Pinpoint the cell where the given text exists, returning its [x, y] midpoint coordinate. 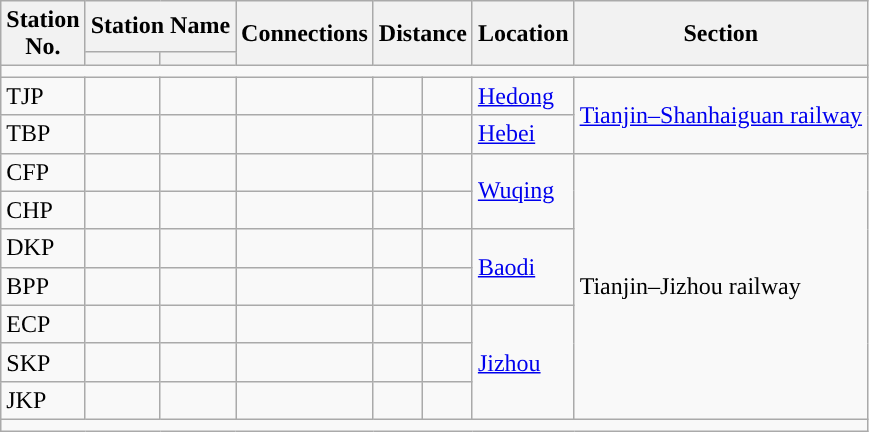
Location [523, 34]
Tianjin–Jizhou railway [720, 286]
TJP [43, 96]
ECP [43, 324]
Connections [305, 34]
Tianjin–Shanhaiguan railway [720, 115]
JKP [43, 400]
CHP [43, 210]
DKP [43, 248]
CFP [43, 172]
BPP [43, 286]
Baodi [523, 267]
Hebei [523, 134]
Wuqing [523, 191]
Distance [422, 34]
Jizhou [523, 362]
StationNo. [43, 34]
TBP [43, 134]
Station Name [160, 26]
Section [720, 34]
SKP [43, 362]
Hedong [523, 96]
